Detect which cell encompasses the target text, then output its [x, y] center coordinate. 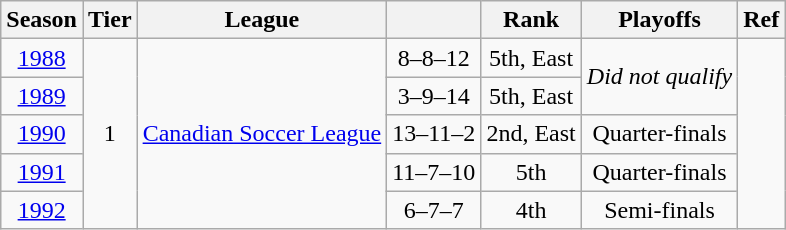
Playoffs [659, 20]
1989 [42, 96]
Season [42, 20]
Semi-finals [659, 210]
8–8–12 [434, 58]
5th [531, 172]
3–9–14 [434, 96]
Did not qualify [659, 77]
Ref [762, 20]
1990 [42, 134]
1988 [42, 58]
6–7–7 [434, 210]
League [262, 20]
Rank [531, 20]
1991 [42, 172]
4th [531, 210]
2nd, East [531, 134]
Canadian Soccer League [262, 134]
13–11–2 [434, 134]
Tier [110, 20]
1992 [42, 210]
1 [110, 134]
11–7–10 [434, 172]
